For the text-containing cell, return its midpoint in [X, Y] coordinate format. 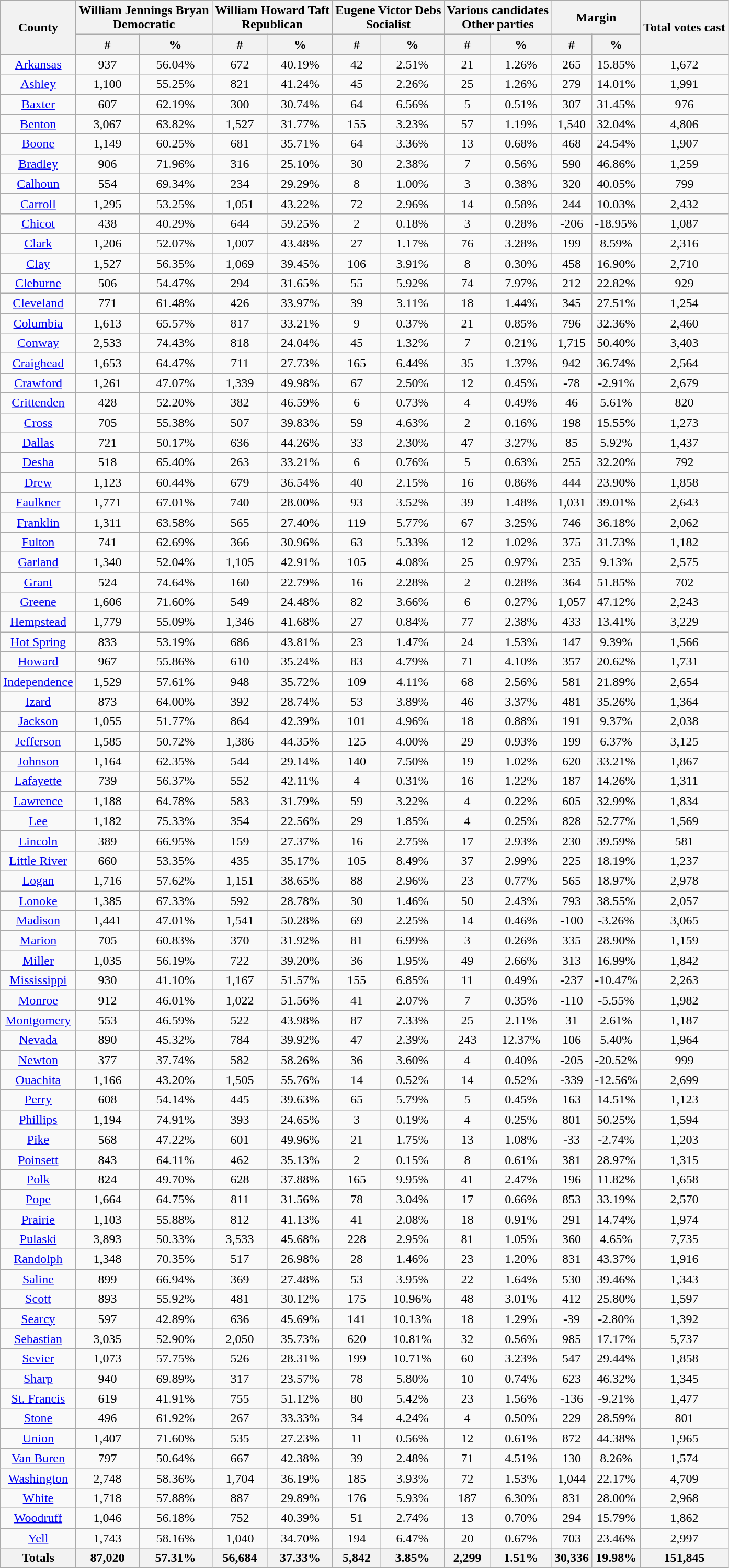
28.78% [300, 900]
820 [685, 403]
160 [240, 582]
0.76% [412, 462]
554 [108, 184]
375 [572, 542]
Various candidatesOther parties [498, 18]
291 [572, 1220]
212 [572, 284]
4,806 [685, 124]
462 [240, 1159]
Marion [38, 941]
660 [108, 861]
23.46% [616, 1538]
1,653 [108, 363]
1,867 [685, 761]
63 [357, 542]
8.49% [412, 861]
552 [240, 781]
47.22% [176, 1140]
70.35% [176, 1259]
Newton [38, 1060]
31.45% [616, 104]
1,340 [108, 562]
535 [240, 1438]
6.37% [616, 741]
-10.47% [616, 980]
8.59% [616, 243]
83 [357, 662]
741 [108, 542]
3.36% [412, 144]
1,237 [685, 861]
4,709 [685, 1478]
11.82% [616, 1179]
151,845 [685, 1558]
1,716 [108, 881]
56.04% [176, 64]
608 [108, 1100]
4.65% [616, 1239]
64.00% [176, 702]
426 [240, 303]
0.97% [521, 562]
Izard [38, 702]
57.62% [176, 881]
393 [240, 1120]
1,035 [108, 961]
20 [468, 1538]
320 [572, 184]
0.19% [412, 1120]
Crawford [38, 383]
307 [572, 104]
3.91% [412, 263]
43.20% [176, 1080]
1,259 [685, 164]
619 [108, 1398]
31 [572, 1020]
2.26% [412, 84]
6.30% [521, 1498]
Columbia [38, 323]
15.85% [616, 64]
1,167 [240, 980]
Faulkner [38, 502]
940 [108, 1379]
42.38% [300, 1458]
739 [108, 781]
1,166 [108, 1080]
82 [357, 602]
2,575 [685, 562]
370 [240, 941]
752 [240, 1518]
10.96% [412, 1299]
3,403 [685, 343]
1,385 [108, 900]
44.26% [300, 443]
32.20% [616, 462]
771 [108, 303]
52.90% [176, 1339]
3.25% [521, 522]
40.29% [176, 223]
872 [572, 1438]
582 [240, 1060]
5.33% [412, 542]
592 [240, 900]
74.91% [176, 1120]
366 [240, 542]
-339 [572, 1080]
Bradley [38, 164]
12.37% [521, 1040]
507 [240, 423]
56.19% [176, 961]
35.13% [300, 1159]
Franklin [38, 522]
32.36% [616, 323]
817 [240, 323]
2,643 [685, 502]
29.44% [616, 1359]
3.60% [412, 1060]
2.08% [412, 1220]
9.95% [412, 1179]
William Jennings BryanDemocratic [144, 18]
3.27% [521, 443]
65.40% [176, 462]
1.56% [521, 1398]
141 [357, 1319]
1,743 [108, 1538]
568 [108, 1140]
62.69% [176, 542]
35.73% [300, 1339]
1,100 [108, 84]
1,594 [685, 1120]
35.26% [616, 702]
0.70% [521, 1518]
313 [572, 961]
4.51% [521, 1458]
Stone [38, 1418]
279 [572, 84]
360 [572, 1239]
3,125 [685, 741]
Desha [38, 462]
899 [108, 1279]
377 [108, 1060]
1,105 [240, 562]
1,254 [685, 303]
526 [240, 1359]
912 [108, 1000]
2.39% [412, 1040]
2.07% [412, 1000]
623 [572, 1379]
Conway [38, 343]
1,718 [108, 1498]
Boone [38, 144]
Arkansas [38, 64]
929 [685, 284]
5.77% [412, 522]
610 [240, 662]
1.19% [521, 124]
50.28% [300, 921]
667 [240, 1458]
62.19% [176, 104]
3.66% [412, 602]
2,679 [685, 383]
163 [572, 1100]
1,982 [685, 1000]
8.26% [616, 1458]
833 [108, 642]
Grant [38, 582]
999 [685, 1060]
Totals [38, 1558]
19.98% [616, 1558]
54.47% [176, 284]
3,893 [108, 1239]
176 [357, 1498]
1,907 [685, 144]
2.43% [521, 900]
Margin [596, 18]
549 [240, 602]
Lafayette [38, 781]
2,699 [685, 1080]
Woodruff [38, 1518]
28.59% [616, 1418]
Little River [38, 861]
33.97% [300, 303]
101 [357, 721]
438 [108, 223]
88 [357, 881]
1,364 [685, 702]
38.65% [300, 881]
0.22% [521, 801]
7.33% [412, 1020]
67.33% [176, 900]
0.74% [521, 1379]
7.50% [412, 761]
21.89% [616, 682]
1,188 [108, 801]
887 [240, 1498]
364 [572, 582]
194 [357, 1538]
130 [572, 1458]
-205 [572, 1060]
230 [572, 841]
55.38% [176, 423]
864 [240, 721]
1,862 [685, 1518]
930 [108, 980]
1,022 [240, 1000]
42.11% [300, 781]
1,407 [108, 1438]
57.61% [176, 682]
853 [572, 1199]
796 [572, 323]
1,206 [108, 243]
14.51% [616, 1100]
25.80% [616, 1299]
40.39% [300, 1518]
38.55% [616, 900]
Cleburne [38, 284]
57.88% [176, 1498]
1,842 [685, 961]
55.25% [176, 84]
1,540 [572, 124]
Johnson [38, 761]
1.51% [521, 1558]
703 [572, 1538]
24.48% [300, 602]
0.46% [521, 921]
85 [572, 443]
976 [685, 104]
1,779 [108, 622]
6.85% [412, 980]
49.70% [176, 1179]
755 [240, 1398]
793 [572, 900]
-5.55% [616, 1000]
22.82% [616, 284]
14.26% [616, 781]
33.19% [616, 1199]
369 [240, 1279]
32.99% [616, 801]
444 [572, 482]
1,007 [240, 243]
3.89% [412, 702]
1,704 [240, 1478]
1,834 [685, 801]
-39 [572, 1319]
26.98% [300, 1259]
42.89% [176, 1319]
Montgomery [38, 1020]
16.99% [616, 961]
2.30% [412, 443]
-110 [572, 1000]
0.18% [412, 223]
1,339 [240, 383]
1.22% [521, 781]
61.48% [176, 303]
Poinsett [38, 1159]
2.99% [521, 861]
Lonoke [38, 900]
Prairie [38, 1220]
7,735 [685, 1239]
3,067 [108, 124]
58.26% [300, 1060]
Scott [38, 1299]
19 [468, 761]
544 [240, 761]
4.11% [412, 682]
63.58% [176, 522]
590 [572, 164]
Lincoln [38, 841]
56.35% [176, 263]
50 [468, 900]
Lawrence [38, 801]
3.01% [521, 1299]
5.79% [412, 1100]
49.98% [300, 383]
71.96% [176, 164]
35.24% [300, 662]
Randolph [38, 1259]
55.86% [176, 662]
3,533 [240, 1239]
843 [108, 1159]
14.74% [616, 1220]
37.33% [300, 1558]
0.51% [521, 104]
711 [240, 363]
63.82% [176, 124]
1,477 [685, 1398]
1.00% [412, 184]
5.93% [412, 1498]
1,392 [685, 1319]
39.01% [616, 502]
1,346 [240, 622]
32.04% [616, 124]
229 [572, 1418]
5.80% [412, 1379]
381 [572, 1159]
13.41% [616, 622]
57 [468, 124]
740 [240, 502]
1,149 [108, 144]
-100 [572, 921]
1,151 [240, 881]
1.44% [521, 303]
31.65% [300, 284]
4.96% [412, 721]
1,073 [108, 1359]
0.77% [521, 881]
9.39% [616, 642]
65 [357, 1100]
5.61% [616, 403]
225 [572, 861]
1,441 [108, 921]
36.54% [300, 482]
702 [685, 582]
31.79% [300, 801]
628 [240, 1179]
William Howard TaftRepublican [272, 18]
1,159 [685, 941]
35.17% [300, 861]
31.92% [300, 941]
40.19% [300, 64]
24.65% [300, 1120]
55.92% [176, 1299]
45.69% [300, 1319]
1,505 [240, 1080]
1,771 [108, 502]
2,978 [685, 881]
16.90% [616, 263]
2.56% [521, 682]
235 [572, 562]
601 [240, 1140]
821 [240, 84]
1,203 [685, 1140]
2,299 [468, 1558]
31.77% [300, 124]
Greene [38, 602]
109 [357, 682]
1,658 [685, 1179]
0.66% [521, 1199]
22.17% [616, 1478]
1,569 [685, 821]
1.95% [412, 961]
Van Buren [38, 1458]
1.29% [521, 1319]
27.51% [616, 303]
893 [108, 1299]
53.25% [176, 204]
985 [572, 1339]
2,057 [685, 900]
42 [357, 64]
3,035 [108, 1339]
1,057 [572, 602]
1,194 [108, 1120]
2,038 [685, 721]
792 [685, 462]
605 [572, 801]
17.17% [616, 1339]
3.85% [412, 1558]
317 [240, 1379]
0.27% [521, 602]
10 [468, 1379]
797 [108, 1458]
1,664 [108, 1199]
228 [357, 1239]
818 [240, 343]
0.67% [521, 1538]
1,348 [108, 1259]
644 [240, 223]
1,087 [685, 223]
3.52% [412, 502]
1,574 [685, 1458]
-2.91% [616, 383]
4.10% [521, 662]
58.16% [176, 1538]
31.73% [616, 542]
435 [240, 861]
52.04% [176, 562]
80 [357, 1398]
784 [240, 1040]
39.92% [300, 1040]
39.46% [616, 1279]
Drew [38, 482]
64.11% [176, 1159]
1,103 [108, 1220]
22.79% [300, 582]
1,069 [240, 263]
32 [468, 1339]
2.28% [412, 582]
Baxter [38, 104]
1,051 [240, 204]
35 [468, 363]
Carroll [38, 204]
15.79% [616, 1518]
1.08% [521, 1140]
506 [108, 284]
27.48% [300, 1279]
-12.56% [616, 1080]
27.23% [300, 1438]
1,606 [108, 602]
9.37% [616, 721]
1,597 [685, 1299]
2.93% [521, 841]
Chicot [38, 223]
41.68% [300, 622]
74.43% [176, 343]
39.45% [300, 263]
39.20% [300, 961]
1.37% [521, 363]
2.74% [412, 1518]
Ashley [38, 84]
2,654 [685, 682]
597 [108, 1319]
22 [468, 1279]
87,020 [108, 1558]
428 [108, 403]
Miller [38, 961]
24.54% [616, 144]
1,613 [108, 323]
2.15% [412, 482]
44.38% [616, 1438]
23.90% [616, 482]
1,566 [685, 642]
-9.21% [616, 1398]
0.73% [412, 403]
56,684 [240, 1558]
686 [240, 642]
2,062 [685, 522]
Jackson [38, 721]
55.88% [176, 1220]
Lee [38, 821]
1.85% [412, 821]
4.63% [412, 423]
Calhoun [38, 184]
3.11% [412, 303]
3.28% [521, 243]
48 [468, 1299]
1,044 [572, 1478]
43.98% [300, 1020]
Sebastian [38, 1339]
28.31% [300, 1359]
64.75% [176, 1199]
30.74% [300, 104]
2,316 [685, 243]
746 [572, 522]
1,040 [240, 1538]
51 [357, 1518]
51.57% [300, 980]
0.38% [521, 184]
Garland [38, 562]
1,295 [108, 204]
191 [572, 721]
2.25% [412, 921]
Saline [38, 1279]
14.01% [616, 84]
2.50% [412, 383]
75.33% [176, 821]
28.90% [616, 941]
55.76% [300, 1080]
66.94% [176, 1279]
30.12% [300, 1299]
43.81% [300, 642]
29.29% [300, 184]
828 [572, 821]
2.75% [412, 841]
51.56% [300, 1000]
1,965 [685, 1438]
2,432 [685, 204]
1.64% [521, 1279]
46.86% [616, 164]
Monroe [38, 1000]
0.50% [521, 1418]
1,315 [685, 1159]
3.95% [412, 1279]
263 [240, 462]
1,343 [685, 1279]
59.25% [300, 223]
60.83% [176, 941]
255 [572, 462]
Dallas [38, 443]
10.13% [412, 1319]
47.07% [176, 383]
35.72% [300, 682]
2,263 [685, 980]
52.07% [176, 243]
3.93% [412, 1478]
Pike [38, 1140]
Phillips [38, 1120]
354 [240, 821]
1,715 [572, 343]
2.11% [521, 1020]
10.03% [616, 204]
39.63% [300, 1100]
87 [357, 1020]
-206 [572, 223]
0.58% [521, 204]
547 [572, 1359]
10.71% [412, 1359]
1.32% [412, 343]
4.79% [412, 662]
3,229 [685, 622]
18.19% [616, 861]
0.31% [412, 781]
5.40% [616, 1040]
0.30% [521, 263]
7.97% [521, 284]
517 [240, 1259]
496 [108, 1418]
50.17% [176, 443]
Benton [38, 124]
50.72% [176, 741]
County [38, 27]
906 [108, 164]
20.62% [616, 662]
Crittenden [38, 403]
553 [108, 1020]
Hempstead [38, 622]
27.40% [300, 522]
24 [468, 642]
31.56% [300, 1199]
Madison [38, 921]
43.37% [616, 1259]
Pulaski [38, 1239]
69.34% [176, 184]
175 [357, 1299]
1.05% [521, 1239]
58.36% [176, 1478]
77 [468, 622]
60 [468, 1359]
2.47% [521, 1179]
0.91% [521, 1220]
1,164 [108, 761]
50.40% [616, 343]
2,570 [685, 1199]
2,533 [108, 343]
1,437 [685, 443]
65.57% [176, 323]
267 [240, 1418]
White [38, 1498]
-20.52% [616, 1060]
34.70% [300, 1538]
119 [357, 522]
722 [240, 961]
3.37% [521, 702]
2.95% [412, 1239]
41.24% [300, 84]
583 [240, 801]
196 [572, 1179]
1,585 [108, 741]
42.39% [300, 721]
1,731 [685, 662]
234 [240, 184]
0.35% [521, 1000]
2,997 [685, 1538]
948 [240, 682]
125 [357, 741]
0.86% [521, 482]
Clay [38, 263]
0.15% [412, 1159]
18.97% [616, 881]
50.33% [176, 1239]
51.12% [300, 1398]
27.73% [300, 363]
47.01% [176, 921]
53.35% [176, 861]
1,261 [108, 383]
1,031 [572, 502]
22.56% [300, 821]
47.12% [616, 602]
4.24% [412, 1418]
681 [240, 144]
6.56% [412, 104]
51.85% [616, 582]
Craighead [38, 363]
1,916 [685, 1259]
49.96% [300, 1140]
29.89% [300, 1498]
28.74% [300, 702]
69.89% [176, 1379]
Pope [38, 1199]
74 [468, 284]
28.97% [616, 1159]
36.19% [300, 1478]
50.25% [616, 1120]
0.21% [521, 343]
37.74% [176, 1060]
382 [240, 403]
1,964 [685, 1040]
0.26% [521, 941]
1,386 [240, 741]
0.84% [412, 622]
2,243 [685, 602]
243 [468, 1040]
10.81% [412, 1339]
62.35% [176, 761]
Independence [38, 682]
357 [572, 662]
-2.80% [616, 1319]
392 [240, 702]
2.51% [412, 64]
24.04% [300, 343]
1,273 [685, 423]
937 [108, 64]
Total votes cast [685, 27]
93 [357, 502]
-33 [572, 1140]
25.10% [300, 164]
Howard [38, 662]
Eugene Victor DebsSocialist [388, 18]
27.37% [300, 841]
23.57% [300, 1379]
57.31% [176, 1558]
1,529 [108, 682]
721 [108, 443]
811 [240, 1199]
-18.95% [616, 223]
39.83% [300, 423]
0.37% [412, 323]
433 [572, 622]
198 [572, 423]
2,050 [240, 1339]
967 [108, 662]
Washington [38, 1478]
29.14% [300, 761]
55.09% [176, 622]
51.77% [176, 721]
0.63% [521, 462]
244 [572, 204]
Ouachita [38, 1080]
265 [572, 64]
890 [108, 1040]
37 [468, 861]
64.47% [176, 363]
412 [572, 1299]
-78 [572, 383]
61.92% [176, 1418]
57.75% [176, 1359]
45.32% [176, 1040]
30.96% [300, 542]
1,055 [108, 721]
33 [357, 443]
Sharp [38, 1379]
522 [240, 1020]
6.47% [412, 1538]
1,345 [685, 1379]
-3.26% [616, 921]
56.37% [176, 781]
44.35% [300, 741]
64.78% [176, 801]
50.64% [176, 1458]
1,541 [240, 921]
1,991 [685, 84]
30,336 [572, 1558]
42.91% [300, 562]
679 [240, 482]
37.88% [300, 1179]
54.14% [176, 1100]
1,046 [108, 1518]
345 [572, 303]
1,974 [685, 1220]
36.74% [616, 363]
-237 [572, 980]
185 [357, 1478]
41.10% [176, 980]
53.19% [176, 642]
Perry [38, 1100]
159 [240, 841]
1.47% [412, 642]
942 [572, 363]
52.20% [176, 403]
389 [108, 841]
3.22% [412, 801]
39.59% [616, 841]
Nevada [38, 1040]
2,968 [685, 1498]
0.40% [521, 1060]
824 [108, 1179]
Jefferson [38, 741]
607 [108, 104]
9 [357, 323]
316 [240, 164]
-2.74% [616, 1140]
76 [468, 243]
28 [357, 1259]
46.01% [176, 1000]
518 [108, 462]
0.93% [521, 741]
Fulton [38, 542]
335 [572, 941]
74.64% [176, 582]
812 [240, 1220]
445 [240, 1100]
Mississippi [38, 980]
41.91% [176, 1398]
36.18% [616, 522]
35.71% [300, 144]
Cross [38, 423]
-136 [572, 1398]
530 [572, 1279]
2,748 [108, 1478]
41.13% [300, 1220]
56.18% [176, 1518]
2,460 [685, 323]
3.04% [412, 1199]
1.48% [521, 502]
524 [108, 582]
1,187 [685, 1020]
799 [685, 184]
1.75% [412, 1140]
4.00% [412, 741]
9.13% [616, 562]
Yell [38, 1538]
15.55% [616, 423]
52.77% [616, 821]
Polk [38, 1179]
2,564 [685, 363]
Clark [38, 243]
147 [572, 642]
67.01% [176, 502]
873 [108, 702]
66.95% [176, 841]
4.08% [412, 562]
300 [240, 104]
140 [357, 761]
Union [38, 1438]
2.48% [412, 1458]
6.44% [412, 363]
2.61% [616, 1020]
5,737 [685, 1339]
672 [240, 64]
69 [357, 921]
40 [357, 482]
Logan [38, 881]
458 [572, 263]
60.44% [176, 482]
1.17% [412, 243]
1,672 [685, 64]
2.66% [521, 961]
Cleveland [38, 303]
5.42% [412, 1398]
49 [468, 961]
60.25% [176, 144]
0.88% [521, 721]
43.48% [300, 243]
6.99% [412, 941]
2,710 [685, 263]
Hot Spring [38, 642]
45.68% [300, 1239]
5,842 [357, 1558]
43.22% [300, 204]
Sevier [38, 1359]
34 [357, 1418]
46.32% [616, 1379]
0.16% [521, 423]
468 [572, 144]
55 [357, 284]
0.68% [521, 144]
33.33% [300, 1418]
0.85% [521, 323]
Searcy [38, 1319]
1.20% [521, 1259]
3,065 [685, 921]
40.05% [616, 184]
68 [468, 682]
St. Francis [38, 1398]
